Return the (X, Y) coordinate for the center point of the cell that contains the specified text.  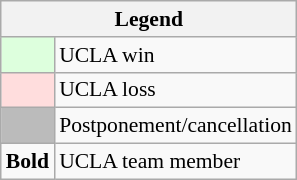
UCLA loss (176, 90)
Legend (149, 19)
UCLA team member (176, 162)
UCLA win (176, 55)
Postponement/cancellation (176, 126)
Bold (28, 162)
